Pinpoint the cell where the given text exists, returning its [X, Y] midpoint coordinate. 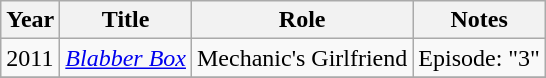
Episode: "3" [480, 58]
Notes [480, 20]
Role [302, 20]
2011 [30, 58]
Blabber Box [126, 58]
Title [126, 20]
Year [30, 20]
Mechanic's Girlfriend [302, 58]
